Pinpoint the cell where the given text exists, returning its (x, y) midpoint coordinate. 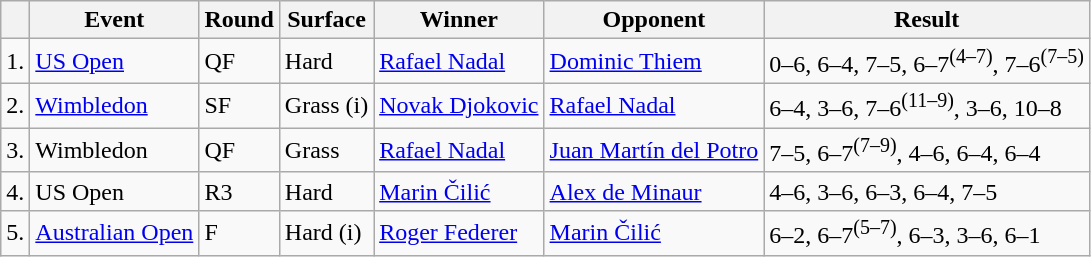
7–5, 6–7(7–9), 4–6, 6–4, 6–4 (927, 150)
F (239, 234)
Result (927, 20)
Alex de Minaur (654, 191)
Grass (i) (326, 106)
Novak Djokovic (459, 106)
Roger Federer (459, 234)
6–2, 6–7(5–7), 6–3, 3–6, 6–1 (927, 234)
Grass (326, 150)
Round (239, 20)
Dominic Thiem (654, 62)
2. (16, 106)
R3 (239, 191)
Event (114, 20)
Hard (i) (326, 234)
4. (16, 191)
Winner (459, 20)
0–6, 6–4, 7–5, 6–7(4–7), 7–6(7–5) (927, 62)
4–6, 3–6, 6–3, 6–4, 7–5 (927, 191)
Australian Open (114, 234)
1. (16, 62)
Surface (326, 20)
6–4, 3–6, 7–6(11–9), 3–6, 10–8 (927, 106)
3. (16, 150)
5. (16, 234)
SF (239, 106)
Juan Martín del Potro (654, 150)
Opponent (654, 20)
